Return [X, Y] of the center of cell containing provided text 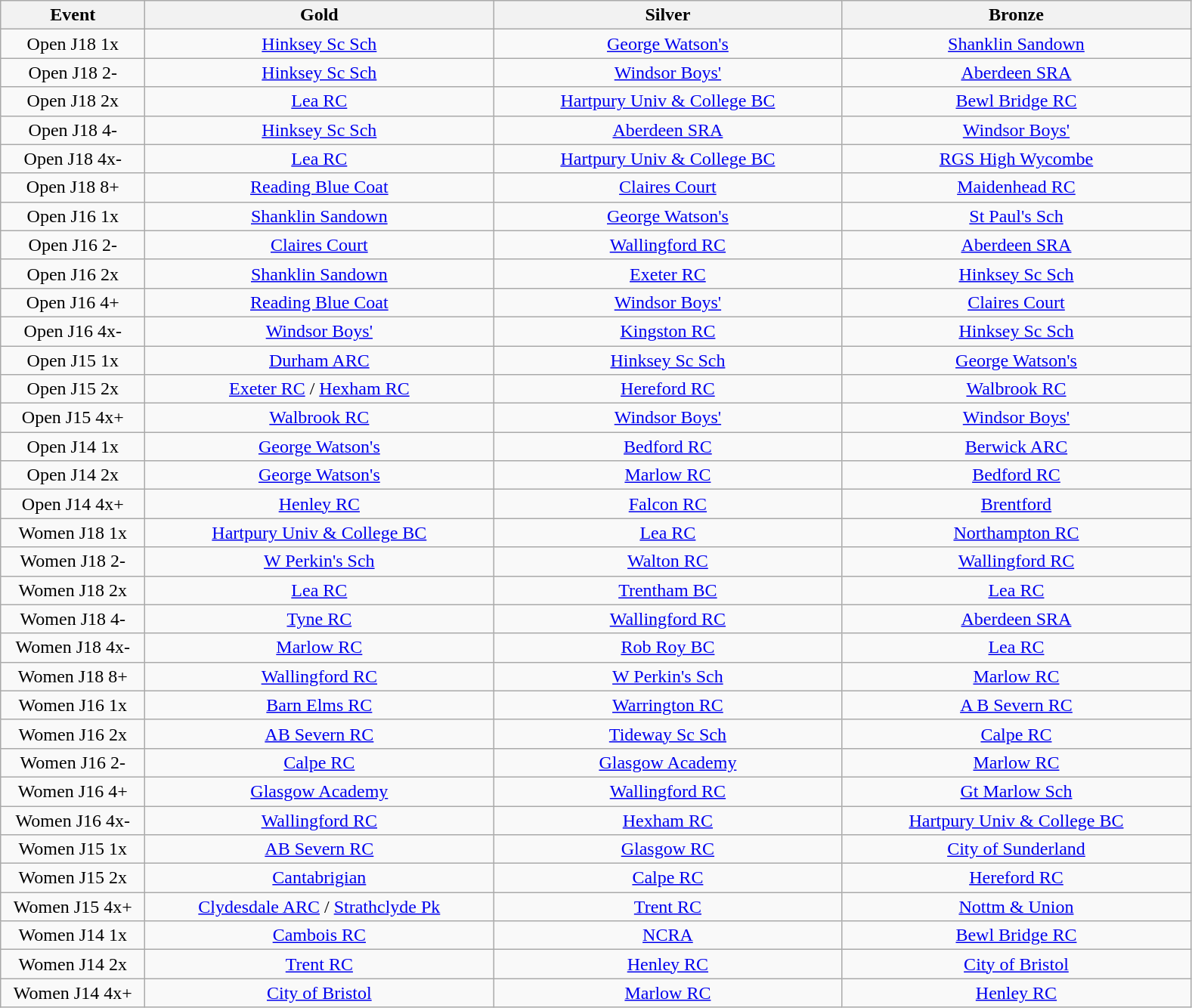
Women J18 2x [73, 590]
St Paul's Sch [1016, 216]
Silver [668, 15]
Women J16 4+ [73, 791]
Women J18 2- [73, 561]
Open J16 4x- [73, 331]
Open J15 1x [73, 360]
Women J15 1x [73, 849]
Women J16 2- [73, 762]
Open J15 2x [73, 389]
Tideway Sc Sch [668, 734]
Cambois RC [319, 935]
RGS High Wycombe [1016, 159]
Open J16 1x [73, 216]
Gt Marlow Sch [1016, 791]
Berwick ARC [1016, 447]
Gold [319, 15]
Kingston RC [668, 331]
Women J14 1x [73, 935]
Walton RC [668, 561]
Open J18 8+ [73, 187]
Falcon RC [668, 504]
Open J14 1x [73, 447]
Hexham RC [668, 820]
Women J15 4x+ [73, 907]
Women J18 4x- [73, 648]
Open J16 2- [73, 245]
Open J16 4+ [73, 302]
Nottm & Union [1016, 907]
Women J14 2x [73, 964]
Rob Roy BC [668, 648]
Barn Elms RC [319, 705]
Women J14 4x+ [73, 993]
Trentham BC [668, 590]
Women J18 8+ [73, 676]
Exeter RC [668, 274]
Women J16 2x [73, 734]
Women J16 1x [73, 705]
Open J18 2- [73, 73]
Cantabrigian [319, 878]
Open J14 2x [73, 475]
Open J14 4x+ [73, 504]
Open J18 4x- [73, 159]
Event [73, 15]
Women J15 2x [73, 878]
Clydesdale ARC / Strathclyde Pk [319, 907]
Warrington RC [668, 705]
City of Sunderland [1016, 849]
Open J18 1x [73, 44]
Brentford [1016, 504]
NCRA [668, 935]
Bronze [1016, 15]
Northampton RC [1016, 533]
Maidenhead RC [1016, 187]
Women J16 4x- [73, 820]
Open J15 4x+ [73, 418]
Women J18 1x [73, 533]
Glasgow RC [668, 849]
A B Severn RC [1016, 705]
Open J18 2x [73, 101]
Exeter RC / Hexham RC [319, 389]
Open J16 2x [73, 274]
Women J18 4- [73, 619]
Tyne RC [319, 619]
Durham ARC [319, 360]
Open J18 4- [73, 130]
